Return (x, y) of the center of cell containing provided text 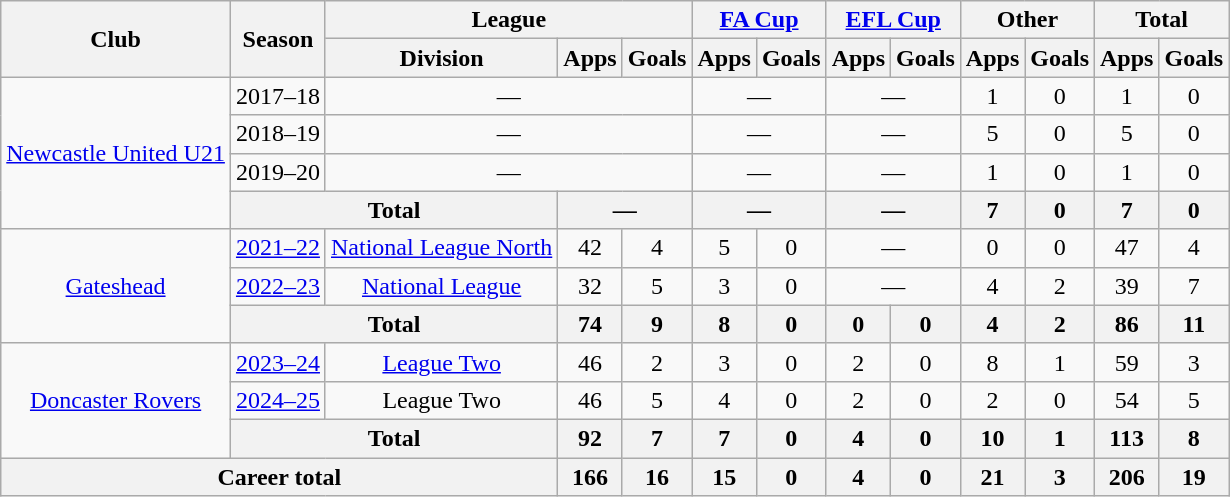
59 (1127, 362)
74 (590, 324)
86 (1127, 324)
Division (441, 58)
Club (116, 39)
166 (590, 477)
National League North (441, 248)
Career total (280, 477)
10 (992, 438)
National League (441, 286)
42 (590, 248)
92 (590, 438)
206 (1127, 477)
FA Cup (759, 20)
2019–20 (278, 172)
2018–19 (278, 134)
Season (278, 39)
EFL Cup (893, 20)
2024–25 (278, 400)
11 (1194, 324)
15 (724, 477)
2022–23 (278, 286)
19 (1194, 477)
League (508, 20)
9 (657, 324)
Gateshead (116, 286)
113 (1127, 438)
54 (1127, 400)
Other (1027, 20)
32 (590, 286)
39 (1127, 286)
2021–22 (278, 248)
21 (992, 477)
2023–24 (278, 362)
Newcastle United U21 (116, 153)
Doncaster Rovers (116, 400)
2017–18 (278, 96)
16 (657, 477)
47 (1127, 248)
